From the cell containing the given text, extract its center point as [X, Y] coordinate. 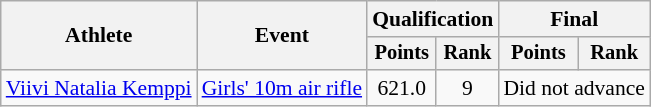
Girls' 10m air rifle [282, 88]
621.0 [402, 88]
Did not advance [574, 88]
9 [467, 88]
Qualification [432, 19]
Final [574, 19]
Event [282, 36]
Viivi Natalia Kemppi [99, 88]
Athlete [99, 36]
